Extract the (X, Y) coordinate from the center of the cell holding the provided text.  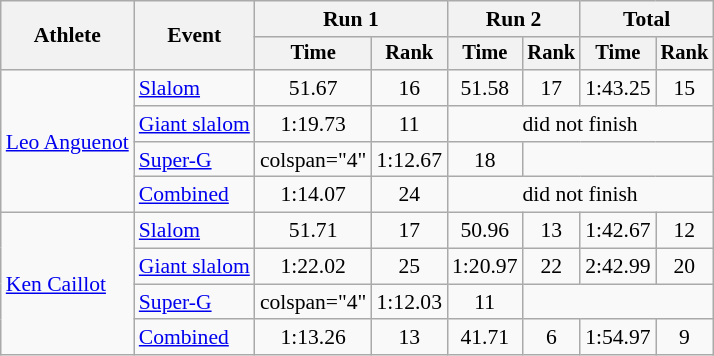
6 (551, 338)
24 (410, 195)
1:22.02 (314, 267)
20 (685, 267)
Athlete (68, 36)
1:12.67 (410, 160)
1:20.97 (484, 267)
25 (410, 267)
12 (685, 231)
51.58 (484, 88)
51.67 (314, 88)
Ken Caillot (68, 284)
Run 1 (351, 19)
2:42.99 (618, 267)
1:43.25 (618, 88)
16 (410, 88)
1:13.26 (314, 338)
15 (685, 88)
41.71 (484, 338)
1:42.67 (618, 231)
Total (646, 19)
Event (194, 36)
50.96 (484, 231)
Run 2 (514, 19)
1:12.03 (410, 302)
1:14.07 (314, 195)
1:19.73 (314, 124)
1:54.97 (618, 338)
22 (551, 267)
51.71 (314, 231)
Leo Anguenot (68, 141)
9 (685, 338)
18 (484, 160)
